Return the (x, y) coordinate for the center point of the cell that contains the specified text.  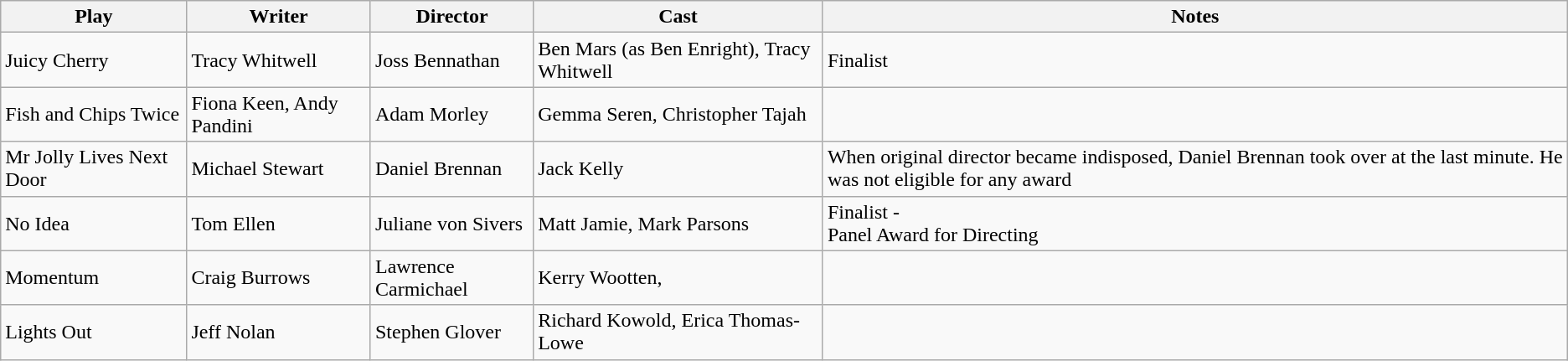
Richard Kowold, Erica Thomas-Lowe (678, 332)
Juliane von Sivers (451, 223)
Tracy Whitwell (279, 60)
Play (94, 17)
Tom Ellen (279, 223)
Juicy Cherry (94, 60)
Writer (279, 17)
Lights Out (94, 332)
Jack Kelly (678, 169)
Craig Burrows (279, 278)
Lawrence Carmichael (451, 278)
Ben Mars (as Ben Enright), Tracy Whitwell (678, 60)
Stephen Glover (451, 332)
Jeff Nolan (279, 332)
No Idea (94, 223)
Matt Jamie, Mark Parsons (678, 223)
Notes (1194, 17)
Adam Morley (451, 114)
When original director became indisposed, Daniel Brennan took over at the last minute. He was not eligible for any award (1194, 169)
Director (451, 17)
Mr Jolly Lives Next Door (94, 169)
Finalist (1194, 60)
Momentum (94, 278)
Fish and Chips Twice (94, 114)
Joss Bennathan (451, 60)
Fiona Keen, Andy Pandini (279, 114)
Gemma Seren, Christopher Tajah (678, 114)
Cast (678, 17)
Daniel Brennan (451, 169)
Michael Stewart (279, 169)
Finalist -Panel Award for Directing (1194, 223)
Kerry Wootten, (678, 278)
